Scan for the cell matching the given text and deliver its [X, Y] coordinate at center. 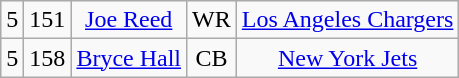
Joe Reed [129, 20]
Bryce Hall [129, 58]
WR [212, 20]
151 [48, 20]
158 [48, 58]
CB [212, 58]
Los Angeles Chargers [348, 20]
New York Jets [348, 58]
